For the text-containing cell, return its midpoint in [X, Y] coordinate format. 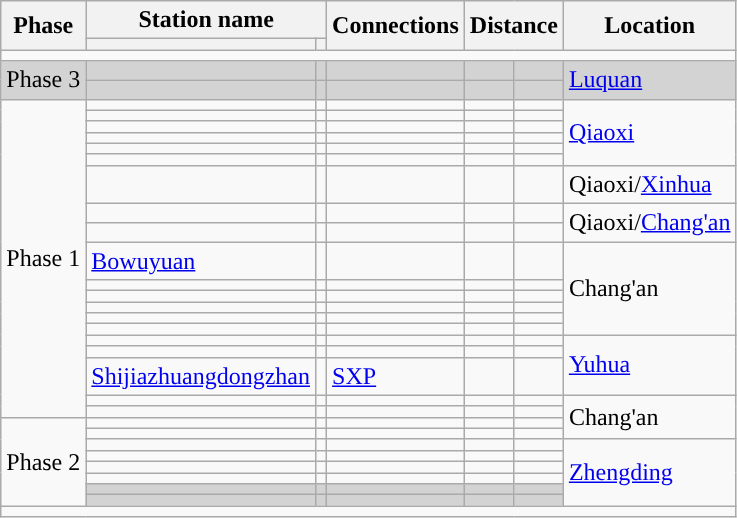
Phase 2 [44, 461]
Connections [396, 26]
Yuhua [650, 365]
Location [650, 26]
Zhengding [650, 472]
SXP [396, 376]
Bowuyuan [201, 261]
Station name [206, 20]
Qiaoxi [650, 132]
Phase [44, 26]
Distance [514, 26]
Phase 1 [44, 258]
Qiaoxi/Chang'an [650, 222]
Luquan [650, 80]
Qiaoxi/Xinhua [650, 184]
Shijiazhuangdongzhan [201, 376]
Phase 3 [44, 80]
